Detect which cell encompasses the target text, then output its [x, y] center coordinate. 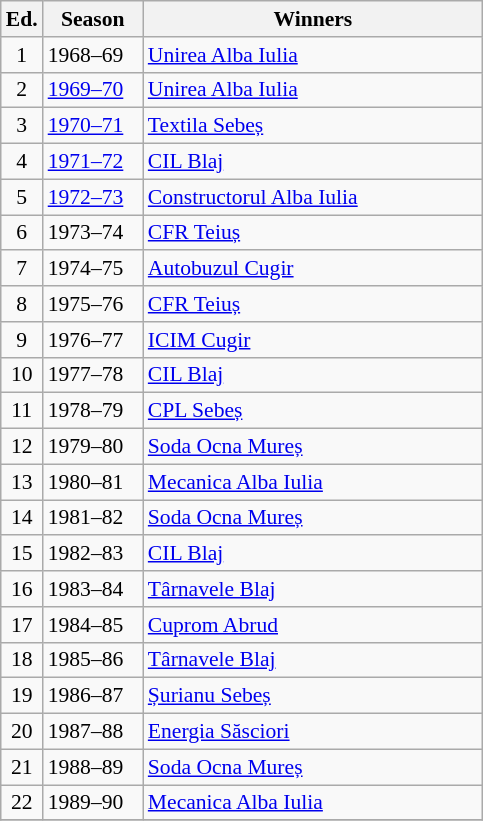
12 [22, 447]
20 [22, 732]
10 [22, 375]
4 [22, 162]
1975–76 [93, 304]
Energia Săsciori [313, 732]
21 [22, 767]
1977–78 [93, 375]
1976–77 [93, 340]
16 [22, 589]
Constructorul Alba Iulia [313, 197]
1985–86 [93, 660]
13 [22, 482]
1982–83 [93, 554]
7 [22, 269]
1987–88 [93, 732]
15 [22, 554]
Ed. [22, 19]
1989–90 [93, 803]
19 [22, 696]
1984–85 [93, 625]
1972–73 [93, 197]
1969–70 [93, 90]
18 [22, 660]
1973–74 [93, 233]
22 [22, 803]
5 [22, 197]
1968–69 [93, 55]
CPL Sebeș [313, 411]
1971–72 [93, 162]
Cuprom Abrud [313, 625]
17 [22, 625]
6 [22, 233]
1970–71 [93, 126]
1983–84 [93, 589]
ICIM Cugir [313, 340]
2 [22, 90]
Textila Sebeș [313, 126]
1981–82 [93, 518]
1986–87 [93, 696]
Șurianu Sebeș [313, 696]
Autobuzul Cugir [313, 269]
1979–80 [93, 447]
11 [22, 411]
1988–89 [93, 767]
1 [22, 55]
1980–81 [93, 482]
1978–79 [93, 411]
Season [93, 19]
Winners [313, 19]
1974–75 [93, 269]
9 [22, 340]
3 [22, 126]
14 [22, 518]
8 [22, 304]
